Pinpoint the cell where the given text exists, returning its (x, y) midpoint coordinate. 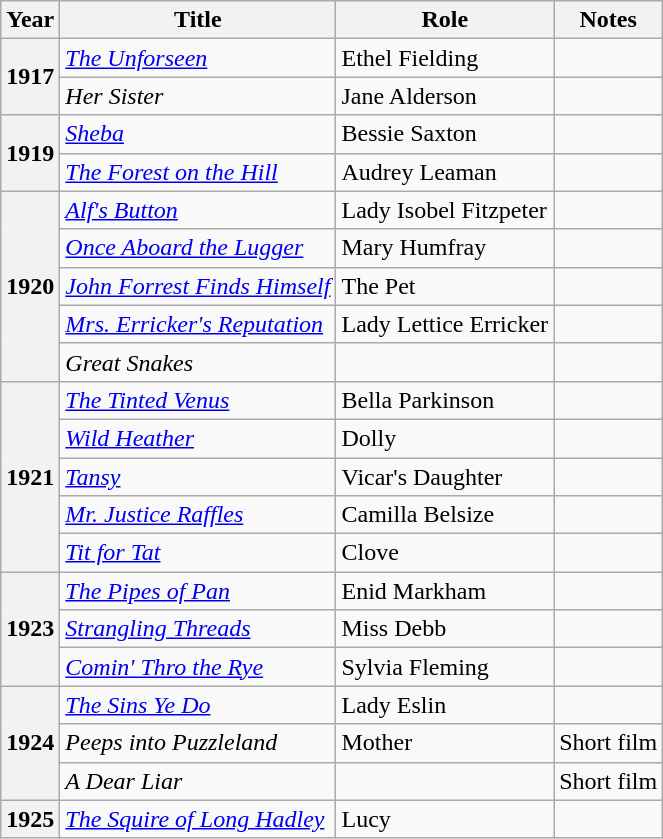
Enid Markham (445, 591)
Audrey Leaman (445, 172)
Bessie Saxton (445, 134)
Strangling Threads (198, 629)
1925 (30, 819)
Wild Heather (198, 438)
Great Snakes (198, 362)
Mary Humfray (445, 248)
Lady Isobel Fitzpeter (445, 210)
The Sins Ye Do (198, 705)
Clove (445, 553)
The Forest on the Hill (198, 172)
Tansy (198, 477)
1923 (30, 629)
Miss Debb (445, 629)
Lucy (445, 819)
Alf's Button (198, 210)
Lady Lettice Erricker (445, 324)
Ethel Fielding (445, 58)
Sheba (198, 134)
Mrs. Erricker's Reputation (198, 324)
John Forrest Finds Himself (198, 286)
1919 (30, 153)
The Tinted Venus (198, 400)
The Pet (445, 286)
1920 (30, 286)
Title (198, 20)
Bella Parkinson (445, 400)
1917 (30, 77)
Once Aboard the Lugger (198, 248)
The Pipes of Pan (198, 591)
The Squire of Long Hadley (198, 819)
Mother (445, 743)
Tit for Tat (198, 553)
Notes (608, 20)
Her Sister (198, 96)
Vicar's Daughter (445, 477)
Lady Eslin (445, 705)
Dolly (445, 438)
Comin' Thro the Rye (198, 667)
The Unforseen (198, 58)
Peeps into Puzzleland (198, 743)
Mr. Justice Raffles (198, 515)
Sylvia Fleming (445, 667)
Year (30, 20)
Jane Alderson (445, 96)
Camilla Belsize (445, 515)
Role (445, 20)
1924 (30, 743)
A Dear Liar (198, 781)
1921 (30, 476)
